Search for the cell housing the specified text and yield its (x, y) center coordinate. 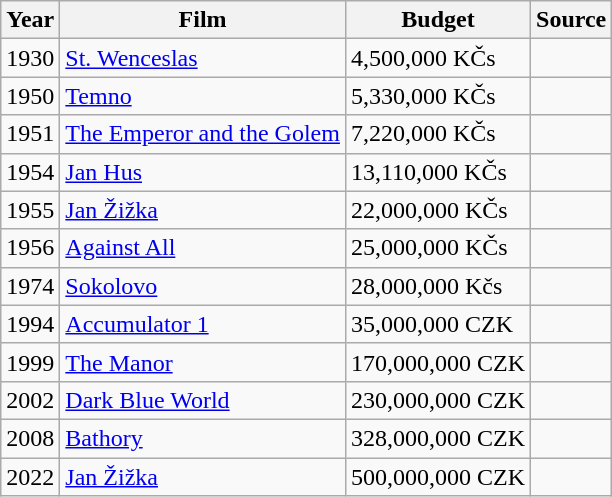
Accumulator 1 (203, 324)
2022 (30, 477)
Dark Blue World (203, 400)
1994 (30, 324)
2008 (30, 438)
2002 (30, 400)
Jan Hus (203, 172)
1974 (30, 286)
The Emperor and the Golem (203, 134)
22,000,000 KČs (438, 210)
Source (572, 20)
Film (203, 20)
1950 (30, 96)
1954 (30, 172)
1956 (30, 248)
The Manor (203, 362)
328,000,000 CZK (438, 438)
1999 (30, 362)
25,000,000 KČs (438, 248)
4,500,000 KČs (438, 58)
Temno (203, 96)
Against All (203, 248)
St. Wenceslas (203, 58)
28,000,000 Kčs (438, 286)
1930 (30, 58)
Bathory (203, 438)
1955 (30, 210)
Sokolovo (203, 286)
5,330,000 KČs (438, 96)
13,110,000 KČs (438, 172)
Budget (438, 20)
230,000,000 CZK (438, 400)
500,000,000 CZK (438, 477)
Year (30, 20)
7,220,000 KČs (438, 134)
35,000,000 CZK (438, 324)
170,000,000 CZK (438, 362)
1951 (30, 134)
